Pinpoint the cell where the given text exists, returning its (x, y) midpoint coordinate. 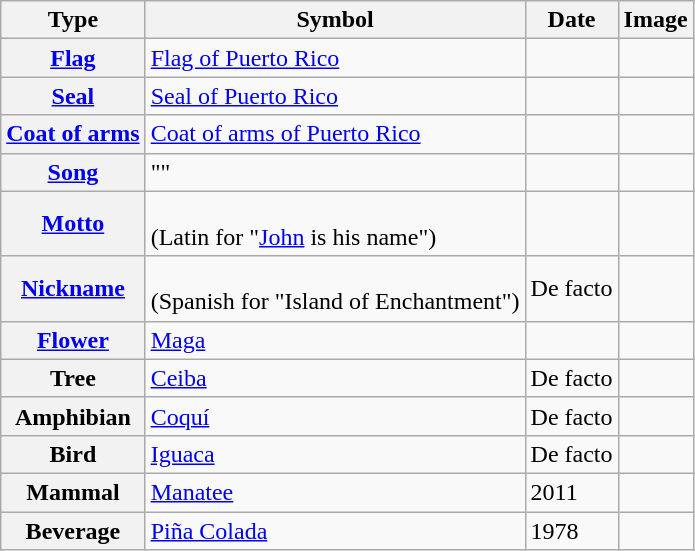
Seal of Puerto Rico (335, 96)
Maga (335, 340)
Ceiba (335, 378)
Date (572, 20)
Amphibian (73, 416)
Manatee (335, 492)
Seal (73, 96)
Coquí (335, 416)
Motto (73, 224)
Flag (73, 58)
Coat of arms (73, 134)
Image (656, 20)
Tree (73, 378)
Piña Colada (335, 531)
Flower (73, 340)
Symbol (335, 20)
Iguaca (335, 454)
1978 (572, 531)
2011 (572, 492)
Nickname (73, 288)
Type (73, 20)
Mammal (73, 492)
"" (335, 172)
(Latin for "John is his name") (335, 224)
(Spanish for "Island of Enchantment") (335, 288)
Flag of Puerto Rico (335, 58)
Bird (73, 454)
Beverage (73, 531)
Coat of arms of Puerto Rico (335, 134)
Song (73, 172)
